Search for the cell housing the specified text and yield its [X, Y] center coordinate. 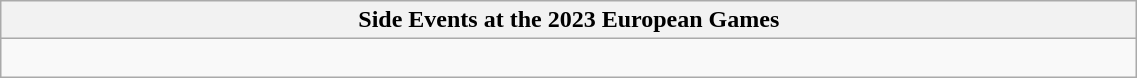
Side Events at the 2023 European Games [569, 20]
